Identify which cell holds the provided text, then report its (x, y) central coordinate. 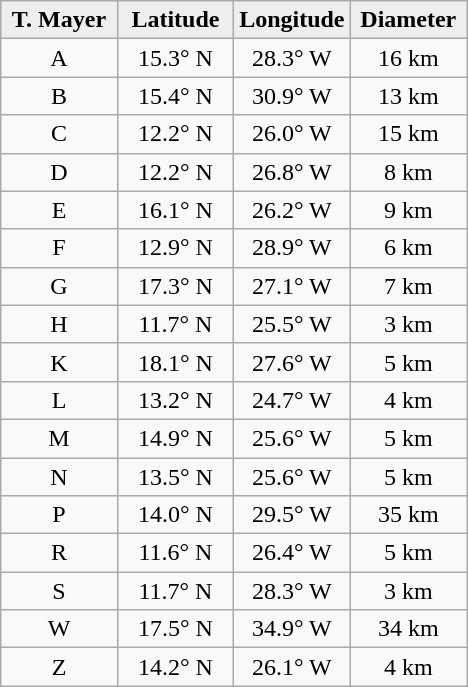
P (59, 515)
L (59, 400)
26.8° W (292, 172)
27.1° W (292, 286)
26.4° W (292, 553)
28.9° W (292, 248)
9 km (408, 210)
Diameter (408, 20)
16 km (408, 58)
6 km (408, 248)
7 km (408, 286)
S (59, 591)
29.5° W (292, 515)
14.2° N (175, 667)
17.3° N (175, 286)
8 km (408, 172)
17.5° N (175, 629)
E (59, 210)
13 km (408, 96)
12.9° N (175, 248)
N (59, 477)
25.5° W (292, 324)
T. Mayer (59, 20)
15 km (408, 134)
13.2° N (175, 400)
34.9° W (292, 629)
30.9° W (292, 96)
27.6° W (292, 362)
15.3° N (175, 58)
B (59, 96)
14.0° N (175, 515)
26.2° W (292, 210)
F (59, 248)
16.1° N (175, 210)
34 km (408, 629)
15.4° N (175, 96)
18.1° N (175, 362)
35 km (408, 515)
C (59, 134)
Z (59, 667)
D (59, 172)
14.9° N (175, 438)
26.1° W (292, 667)
Longitude (292, 20)
M (59, 438)
26.0° W (292, 134)
H (59, 324)
K (59, 362)
Latitude (175, 20)
G (59, 286)
A (59, 58)
24.7° W (292, 400)
13.5° N (175, 477)
W (59, 629)
R (59, 553)
11.6° N (175, 553)
